For the text-containing cell, return its midpoint in (x, y) coordinate format. 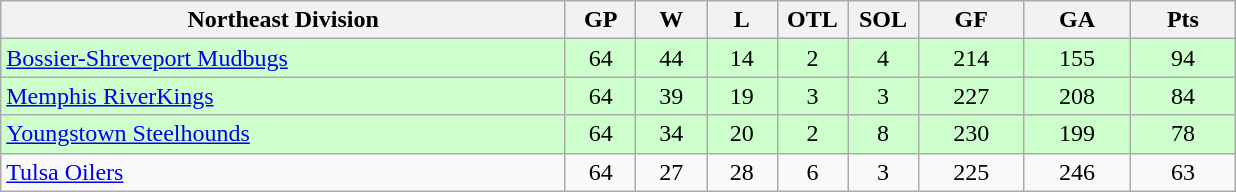
227 (971, 96)
44 (672, 58)
39 (672, 96)
199 (1077, 134)
OTL (812, 20)
225 (971, 172)
6 (812, 172)
28 (742, 172)
Northeast Division (284, 20)
Youngstown Steelhounds (284, 134)
14 (742, 58)
GA (1077, 20)
230 (971, 134)
155 (1077, 58)
8 (884, 134)
208 (1077, 96)
GF (971, 20)
Tulsa Oilers (284, 172)
27 (672, 172)
84 (1183, 96)
63 (1183, 172)
78 (1183, 134)
19 (742, 96)
94 (1183, 58)
Memphis RiverKings (284, 96)
Pts (1183, 20)
34 (672, 134)
214 (971, 58)
W (672, 20)
246 (1077, 172)
Bossier-Shreveport Mudbugs (284, 58)
L (742, 20)
4 (884, 58)
20 (742, 134)
SOL (884, 20)
GP (600, 20)
